From the cell containing the given text, extract its center point as [X, Y] coordinate. 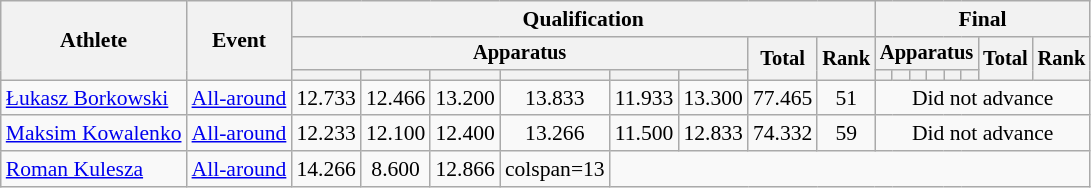
8.600 [396, 169]
Event [240, 40]
12.466 [396, 98]
51 [846, 98]
11.500 [644, 134]
12.866 [464, 169]
12.400 [464, 134]
Maksim Kowalenko [94, 134]
Athlete [94, 40]
12.733 [326, 98]
74.332 [782, 134]
11.933 [644, 98]
13.833 [555, 98]
59 [846, 134]
Final [982, 19]
13.300 [712, 98]
14.266 [326, 169]
12.100 [396, 134]
13.200 [464, 98]
13.266 [555, 134]
12.833 [712, 134]
Łukasz Borkowski [94, 98]
Roman Kulesza [94, 169]
Qualification [583, 19]
12.233 [326, 134]
colspan=13 [555, 169]
77.465 [782, 98]
